Locate the cell with the specified text and output its [X, Y] center coordinate. 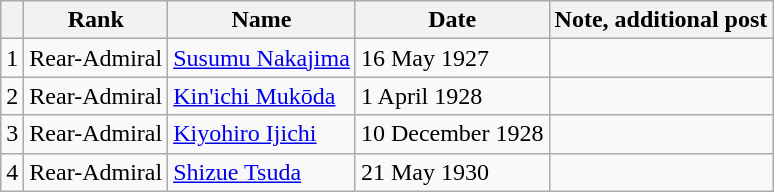
21 May 1930 [452, 172]
Rank [96, 20]
Shizue Tsuda [262, 172]
Date [452, 20]
2 [12, 96]
1 April 1928 [452, 96]
Kiyohiro Ijichi [262, 134]
Susumu Nakajima [262, 58]
Kin'ichi Mukōda [262, 96]
4 [12, 172]
10 December 1928 [452, 134]
1 [12, 58]
16 May 1927 [452, 58]
Name [262, 20]
3 [12, 134]
Note, additional post [661, 20]
